Provide the [X, Y] coordinate of the cell's center where the given text is located.  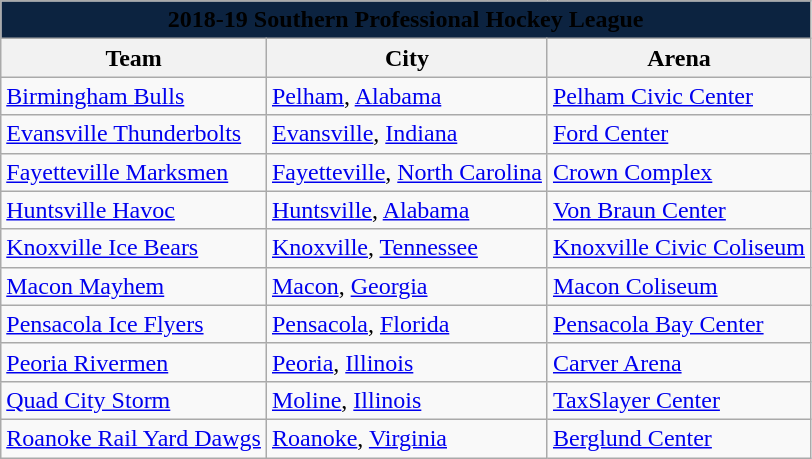
Carver Arena [678, 362]
Quad City Storm [134, 400]
Pensacola Ice Flyers [134, 324]
Knoxville Ice Bears [134, 248]
Berglund Center [678, 438]
Von Braun Center [678, 210]
Peoria, Illinois [406, 362]
Crown Complex [678, 172]
Evansville, Indiana [406, 134]
Huntsville, Alabama [406, 210]
Team [134, 58]
Roanoke, Virginia [406, 438]
Macon Coliseum [678, 286]
Arena [678, 58]
Ford Center [678, 134]
Moline, Illinois [406, 400]
Pelham, Alabama [406, 96]
City [406, 58]
Fayetteville, North Carolina [406, 172]
TaxSlayer Center [678, 400]
Huntsville Havoc [134, 210]
Macon Mayhem [134, 286]
Pensacola, Florida [406, 324]
Roanoke Rail Yard Dawgs [134, 438]
Fayetteville Marksmen [134, 172]
2018-19 Southern Professional Hockey League [406, 20]
Macon, Georgia [406, 286]
Peoria Rivermen [134, 362]
Pelham Civic Center [678, 96]
Birmingham Bulls [134, 96]
Knoxville Civic Coliseum [678, 248]
Knoxville, Tennessee [406, 248]
Evansville Thunderbolts [134, 134]
Pensacola Bay Center [678, 324]
